Provide the (X, Y) coordinate of the cell's center where the given text is located.  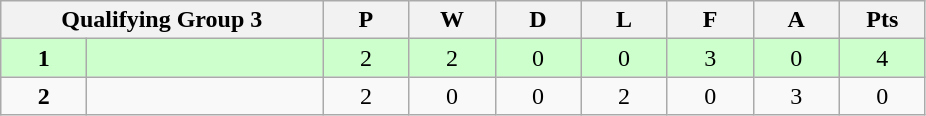
Qualifying Group 3 (162, 20)
4 (882, 58)
L (624, 20)
Pts (882, 20)
1 (44, 58)
F (710, 20)
D (538, 20)
W (452, 20)
A (796, 20)
P (366, 20)
